Find where the given text appears and provide that cell's center as (X, Y) coordinate. 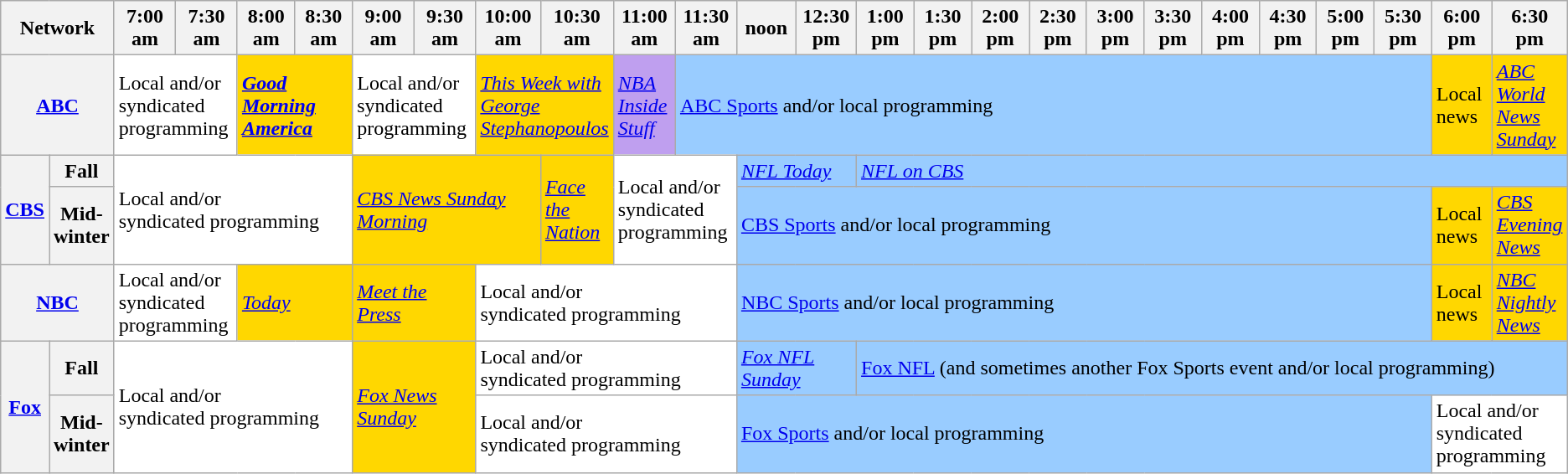
3:30 pm (1173, 28)
Today (295, 302)
10:30 am (576, 28)
NFL Today (796, 171)
noon (766, 28)
Meet the Press (414, 302)
CBS (25, 209)
1:00 pm (886, 28)
Fox News Sunday (414, 407)
Network (57, 28)
CBS Sports and/or local programming (1084, 225)
9:00 am (384, 28)
5:00 pm (1345, 28)
7:00 am (145, 28)
9:30 am (445, 28)
6:30 pm (1529, 28)
Fox NFL (and sometimes another Fox Sports event and/or local programming) (1213, 368)
11:30 am (705, 28)
8:00 am (266, 28)
ABC (57, 106)
NBA Inside Stuff (644, 106)
NBC Sports and/or local programming (1084, 302)
4:00 pm (1231, 28)
NBC (57, 302)
8:30 am (323, 28)
5:30 pm (1404, 28)
Fox Sports and/or local programming (1084, 434)
4:30 pm (1288, 28)
12:30 pm (826, 28)
CBS Evening News (1529, 225)
Fox NFL Sunday (796, 368)
2:00 pm (1000, 28)
NBC Nightly News (1529, 302)
3:00 pm (1116, 28)
Face the Nation (576, 209)
1:30 pm (943, 28)
NFL on CBS (1213, 171)
ABC World News Sunday (1529, 106)
CBS News Sunday Morning (447, 209)
2:30 pm (1059, 28)
Good Morning America (295, 106)
ABC Sports and/or local programming (1054, 106)
Fox (25, 407)
This Week with George Stephanopoulos (544, 106)
6:00 pm (1462, 28)
7:30 am (207, 28)
10:00 am (508, 28)
11:00 am (644, 28)
